Search for the cell housing the specified text and yield its [X, Y] center coordinate. 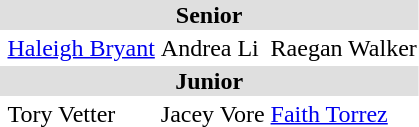
Junior [209, 81]
Raegan Walker [344, 48]
Haleigh Bryant [81, 48]
Senior [209, 15]
Andrea Li [212, 48]
